Determine the (X, Y) coordinate at the center of the cell enclosing the given text.  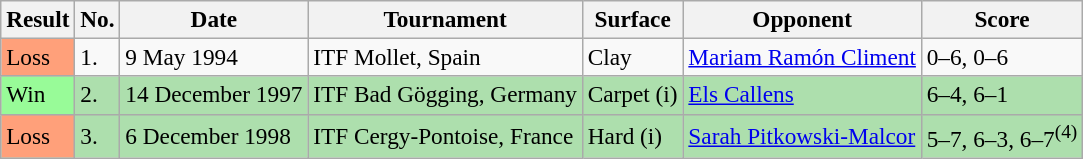
Sarah Pitkowski-Malcor (802, 136)
ITF Mollet, Spain (446, 57)
Mariam Ramón Climent (802, 57)
3. (98, 136)
Carpet (i) (632, 95)
1. (98, 57)
Date (214, 19)
0–6, 0–6 (1002, 57)
9 May 1994 (214, 57)
Tournament (446, 19)
Win (38, 95)
Els Callens (802, 95)
6–4, 6–1 (1002, 95)
2. (98, 95)
14 December 1997 (214, 95)
5–7, 6–3, 6–7(4) (1002, 136)
6 December 1998 (214, 136)
No. (98, 19)
Result (38, 19)
ITF Bad Gögging, Germany (446, 95)
Score (1002, 19)
Clay (632, 57)
Opponent (802, 19)
Surface (632, 19)
Hard (i) (632, 136)
ITF Cergy-Pontoise, France (446, 136)
